Determine the [X, Y] coordinate at the center of the cell enclosing the given text.  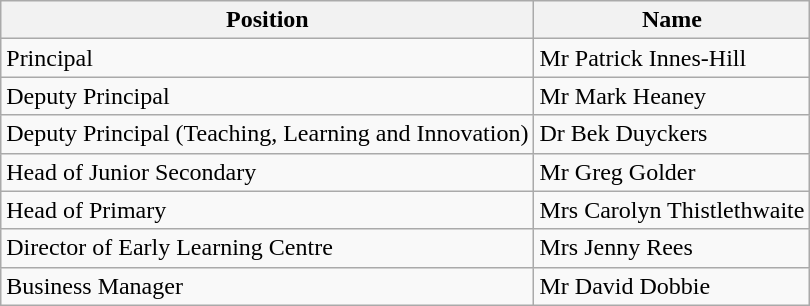
Deputy Principal [268, 96]
Mrs Carolyn Thistlethwaite [672, 210]
Mr Mark Heaney [672, 96]
Principal [268, 58]
Mrs Jenny Rees [672, 248]
Name [672, 20]
Director of Early Learning Centre [268, 248]
Head of Junior Secondary [268, 172]
Business Manager [268, 286]
Head of Primary [268, 210]
Mr Greg Golder [672, 172]
Mr David Dobbie [672, 286]
Mr Patrick Innes-Hill [672, 58]
Deputy Principal (Teaching, Learning and Innovation) [268, 134]
Dr Bek Duyckers [672, 134]
Position [268, 20]
